Locate the cell with the specified text and output its [x, y] center coordinate. 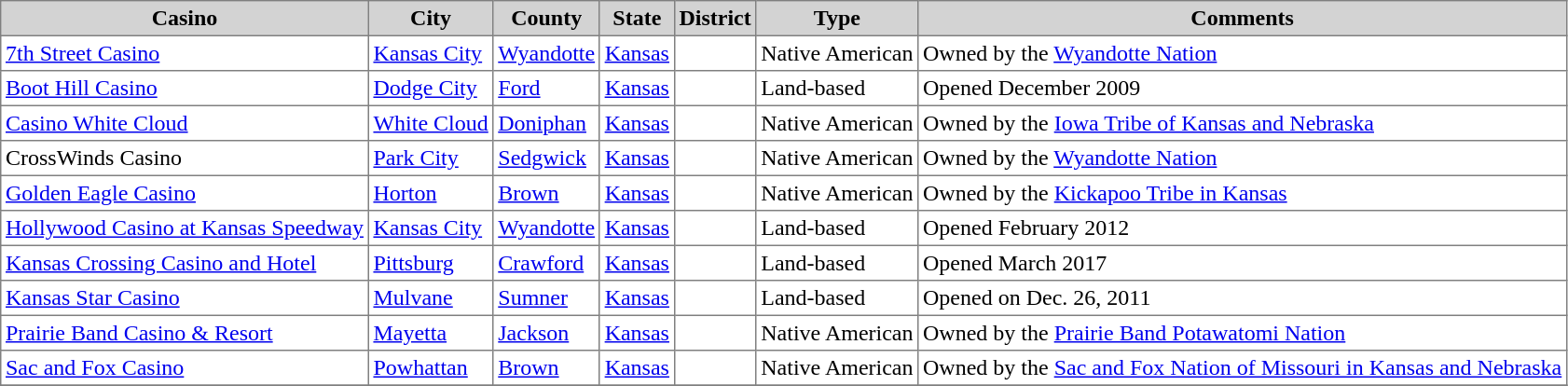
Kansas Crossing Casino and Hotel [185, 263]
Owned by the Kickapoo Tribe in Kansas [1243, 193]
White Cloud [431, 123]
Owned by the Iowa Tribe of Kansas and Nebraska [1243, 123]
Mulvane [431, 298]
Pittsburg [431, 263]
CrossWinds Casino [185, 159]
County [546, 19]
Opened February 2012 [1243, 228]
Crawford [546, 263]
Mayetta [431, 333]
Jackson [546, 333]
Opened December 2009 [1243, 89]
Ford [546, 89]
Park City [431, 159]
Casino [185, 19]
Owned by the Prairie Band Potawatomi Nation [1243, 333]
Kansas Star Casino [185, 298]
State [637, 19]
Casino White Cloud [185, 123]
Hollywood Casino at Kansas Speedway [185, 228]
Doniphan [546, 123]
Owned by the Sac and Fox Nation of Missouri in Kansas and Nebraska [1243, 368]
Comments [1243, 19]
Boot Hill Casino [185, 89]
Horton [431, 193]
Sumner [546, 298]
Powhattan [431, 368]
7th Street Casino [185, 53]
City [431, 19]
Opened March 2017 [1243, 263]
Opened on Dec. 26, 2011 [1243, 298]
Dodge City [431, 89]
District [715, 19]
Sedgwick [546, 159]
Type [837, 19]
Golden Eagle Casino [185, 193]
Prairie Band Casino & Resort [185, 333]
Sac and Fox Casino [185, 368]
